Return the (X, Y) coordinate for the center point of the cell that contains the specified text.  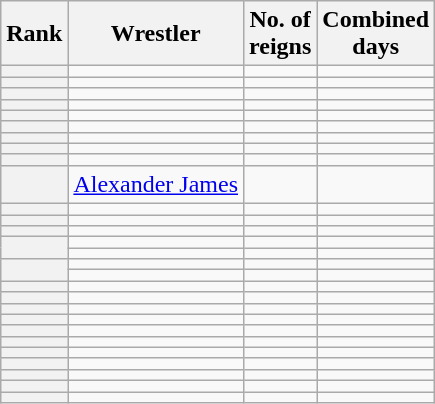
Wrestler (156, 34)
No. ofreigns (280, 34)
Alexander James (156, 184)
Rank (34, 34)
Combineddays (376, 34)
